Extract the [x, y] coordinate from the center of the cell holding the provided text.  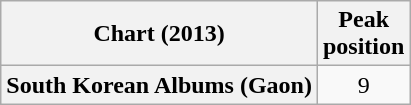
South Korean Albums (Gaon) [160, 85]
Peakposition [363, 34]
Chart (2013) [160, 34]
9 [363, 85]
